Output the (X, Y) coordinate of the center of the cell containing the given text.  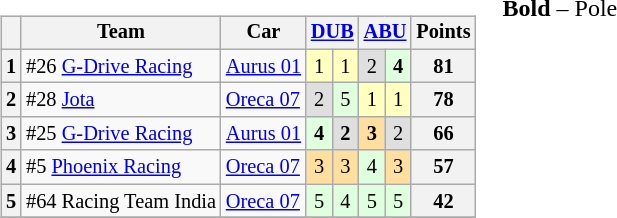
DUB (332, 33)
Car (264, 33)
81 (443, 66)
#28 Jota (121, 100)
#5 Phoenix Racing (121, 167)
42 (443, 201)
ABU (386, 33)
#26 G-Drive Racing (121, 66)
Points (443, 33)
57 (443, 167)
78 (443, 100)
#64 Racing Team India (121, 201)
Team (121, 33)
66 (443, 134)
#25 G-Drive Racing (121, 134)
